Capture the cell that displays the provided text and extract its (x, y) central coordinate. 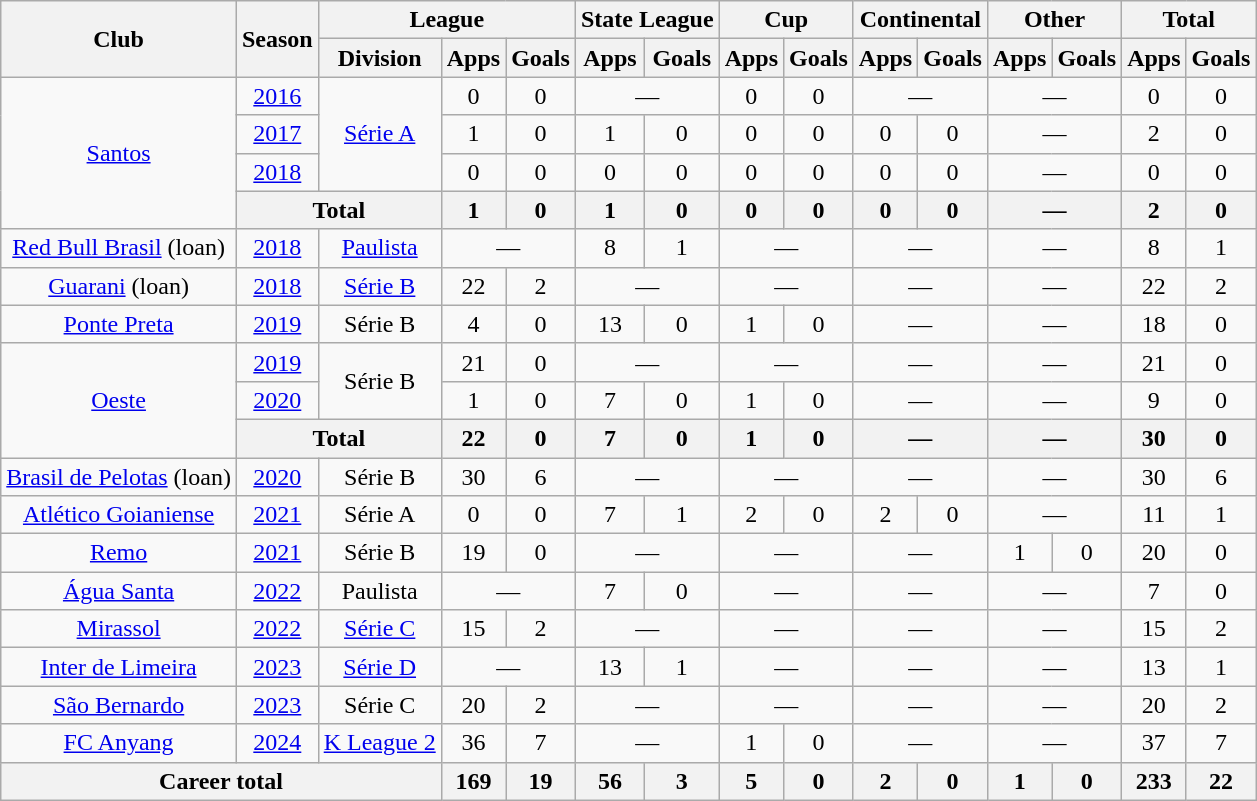
Remo (119, 553)
5 (751, 781)
Red Bull Brasil (loan) (119, 248)
Série D (380, 667)
11 (1154, 515)
Ponte Preta (119, 324)
2024 (277, 743)
FC Anyang (119, 743)
Season (277, 39)
Other (1054, 20)
Career total (221, 781)
2016 (277, 96)
League (446, 20)
Água Santa (119, 591)
Mirassol (119, 629)
18 (1154, 324)
Santos (119, 153)
37 (1154, 743)
4 (473, 324)
Continental (920, 20)
Inter de Limeira (119, 667)
56 (610, 781)
Atlético Goianiense (119, 515)
Division (380, 58)
Oeste (119, 400)
2017 (277, 134)
K League 2 (380, 743)
36 (473, 743)
Cup (786, 20)
3 (682, 781)
State League (647, 20)
Brasil de Pelotas (loan) (119, 477)
9 (1154, 400)
233 (1154, 781)
Club (119, 39)
169 (473, 781)
São Bernardo (119, 705)
Guarani (loan) (119, 286)
